Search for the cell housing the specified text and yield its (X, Y) center coordinate. 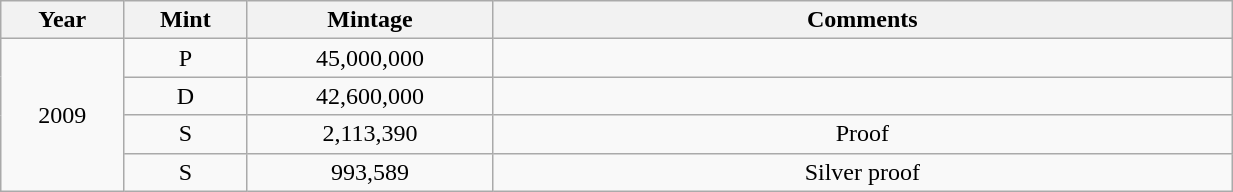
993,589 (370, 172)
45,000,000 (370, 58)
2,113,390 (370, 134)
42,600,000 (370, 96)
Proof (862, 134)
D (186, 96)
Mintage (370, 20)
Mint (186, 20)
P (186, 58)
2009 (62, 115)
Comments (862, 20)
Year (62, 20)
Silver proof (862, 172)
